Detect which cell encompasses the target text, then output its (X, Y) center coordinate. 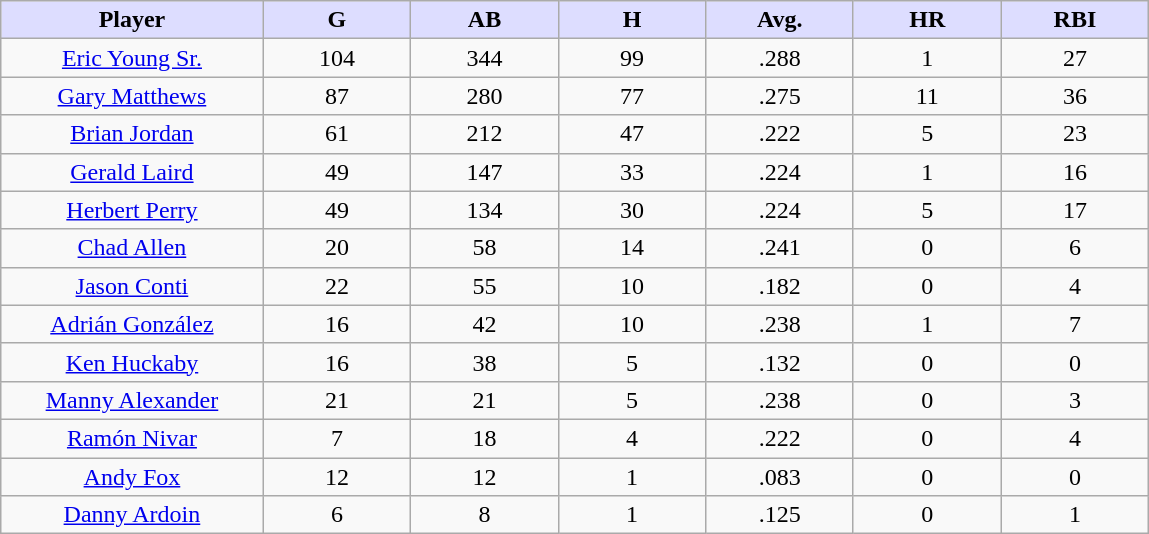
33 (632, 172)
Gerald Laird (132, 172)
30 (632, 210)
.275 (780, 96)
.182 (780, 286)
Player (132, 20)
134 (485, 210)
212 (485, 134)
Andy Fox (132, 477)
8 (485, 515)
Gary Matthews (132, 96)
Manny Alexander (132, 400)
104 (337, 58)
Adrián González (132, 324)
23 (1075, 134)
Ken Huckaby (132, 362)
.288 (780, 58)
11 (927, 96)
Ramón Nivar (132, 438)
.125 (780, 515)
Herbert Perry (132, 210)
87 (337, 96)
20 (337, 248)
22 (337, 286)
147 (485, 172)
99 (632, 58)
.083 (780, 477)
Chad Allen (132, 248)
.132 (780, 362)
HR (927, 20)
38 (485, 362)
3 (1075, 400)
AB (485, 20)
47 (632, 134)
18 (485, 438)
77 (632, 96)
RBI (1075, 20)
H (632, 20)
280 (485, 96)
17 (1075, 210)
14 (632, 248)
36 (1075, 96)
Eric Young Sr. (132, 58)
27 (1075, 58)
G (337, 20)
.241 (780, 248)
Danny Ardoin (132, 515)
42 (485, 324)
Avg. (780, 20)
61 (337, 134)
344 (485, 58)
Jason Conti (132, 286)
55 (485, 286)
58 (485, 248)
Brian Jordan (132, 134)
